Detect which cell encompasses the target text, then output its (x, y) center coordinate. 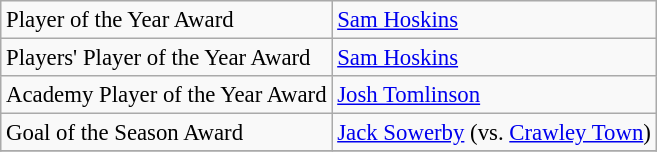
Goal of the Season Award (166, 133)
Josh Tomlinson (494, 95)
Players' Player of the Year Award (166, 58)
Academy Player of the Year Award (166, 95)
Player of the Year Award (166, 20)
Jack Sowerby (vs. Crawley Town) (494, 133)
